Pinpoint the cell where the given text exists, returning its [x, y] midpoint coordinate. 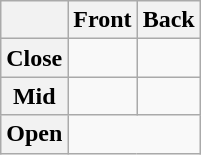
Back [168, 20]
Front [102, 20]
Close [34, 58]
Mid [34, 96]
Open [34, 134]
